Pinpoint the cell where the given text exists, returning its (x, y) midpoint coordinate. 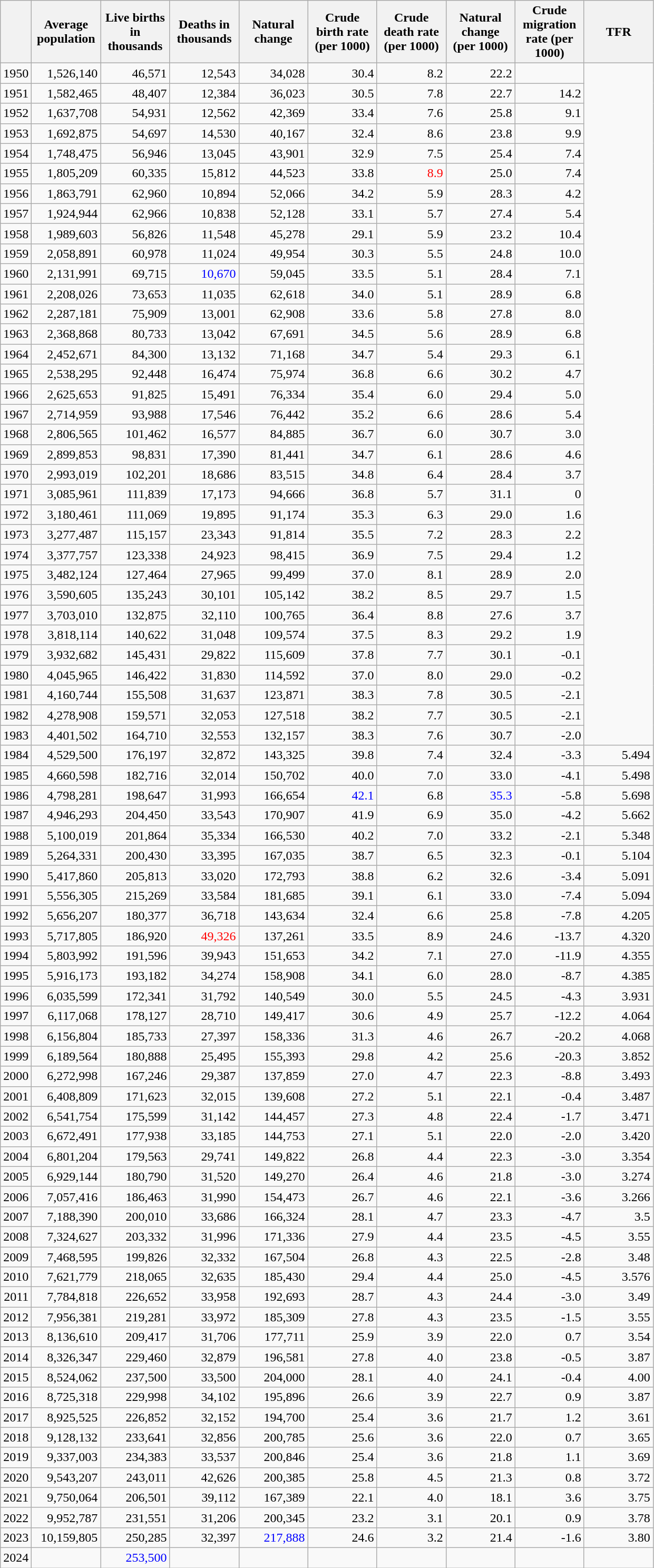
167,389 (273, 1497)
105,142 (273, 595)
1972 (16, 514)
177,938 (135, 1136)
4.9 (411, 1016)
1976 (16, 595)
26.4 (343, 1176)
5.0 (549, 394)
1974 (16, 554)
166,654 (273, 795)
60,335 (135, 173)
1986 (16, 795)
30.2 (481, 374)
41.9 (343, 815)
1998 (16, 1036)
9,337,003 (66, 1457)
186,920 (135, 936)
137,261 (273, 936)
6,272,998 (66, 1076)
17,546 (204, 414)
177,711 (273, 1337)
59,045 (273, 274)
1970 (16, 474)
-20.3 (549, 1056)
253,500 (135, 1557)
31,990 (204, 1196)
3,377,757 (66, 554)
-5.8 (549, 795)
137,859 (273, 1076)
31,048 (204, 635)
3.576 (619, 1277)
3.487 (619, 1096)
3.48 (619, 1257)
34.5 (343, 334)
1985 (16, 775)
2,899,853 (66, 454)
175,599 (135, 1116)
4.064 (619, 1016)
32,856 (204, 1437)
4.8 (411, 1116)
8.6 (411, 133)
1990 (16, 875)
1962 (16, 314)
1993 (16, 936)
4.320 (619, 936)
1954 (16, 153)
7,188,390 (66, 1216)
2004 (16, 1156)
33,500 (204, 1377)
2016 (16, 1397)
-1.7 (549, 1116)
2014 (16, 1357)
1978 (16, 635)
1,582,465 (66, 93)
31,792 (204, 996)
209,417 (135, 1337)
5,803,992 (66, 956)
1960 (16, 274)
1979 (16, 655)
9.9 (549, 133)
Live births in thousands (135, 32)
5,417,860 (66, 875)
23,343 (204, 534)
1973 (16, 534)
205,813 (135, 875)
132,875 (135, 615)
32,635 (204, 1277)
52,066 (273, 193)
16,577 (204, 434)
27.9 (343, 1236)
5.662 (619, 815)
10,670 (204, 274)
31.3 (343, 1036)
1963 (16, 334)
67,691 (273, 334)
92,448 (135, 374)
39.8 (343, 755)
102,201 (135, 474)
27.6 (481, 615)
Natural change (per 1000) (481, 32)
109,574 (273, 635)
215,269 (135, 895)
1.9 (549, 635)
2001 (16, 1096)
226,852 (135, 1417)
196,581 (273, 1357)
11,035 (204, 294)
176,197 (135, 755)
167,035 (273, 855)
84,885 (273, 434)
6.2 (411, 875)
1997 (16, 1016)
2003 (16, 1136)
100,765 (273, 615)
1983 (16, 735)
2009 (16, 1257)
185,309 (273, 1317)
3,277,487 (66, 534)
6.5 (411, 855)
27,397 (204, 1036)
2015 (16, 1377)
34.8 (343, 474)
40.2 (343, 835)
25.7 (481, 1016)
34.1 (343, 976)
21.3 (481, 1477)
3.354 (619, 1156)
75,974 (273, 374)
32,014 (204, 775)
-12.2 (549, 1016)
33,584 (204, 895)
32,110 (204, 615)
3.65 (619, 1437)
2,538,295 (66, 374)
192,693 (273, 1297)
6,672,491 (66, 1136)
24.1 (481, 1377)
33,020 (204, 875)
31,637 (204, 695)
1991 (16, 895)
149,822 (273, 1156)
-13.7 (549, 936)
204,000 (273, 1377)
22.2 (481, 73)
19,895 (204, 514)
2,058,891 (66, 254)
140,549 (273, 996)
182,716 (135, 775)
27.1 (343, 1136)
33,686 (204, 1216)
36.4 (343, 615)
5.094 (619, 895)
185,430 (273, 1277)
203,332 (135, 1236)
2.0 (549, 574)
84,300 (135, 354)
-3.4 (549, 875)
-11.9 (549, 956)
27.4 (481, 213)
13,045 (204, 153)
-4.7 (549, 1216)
18.1 (481, 1497)
30,101 (204, 595)
5,916,173 (66, 976)
26.6 (343, 1397)
3,590,605 (66, 595)
1996 (16, 996)
146,422 (135, 675)
9,750,064 (66, 1497)
29.3 (481, 354)
38.7 (343, 855)
140,622 (135, 635)
5.348 (619, 835)
2,287,181 (66, 314)
158,908 (273, 976)
1982 (16, 715)
32.6 (481, 875)
155,393 (273, 1056)
32,397 (204, 1537)
27.2 (343, 1096)
195,896 (273, 1397)
1984 (16, 755)
7,784,818 (66, 1297)
33.1 (343, 213)
-7.8 (549, 916)
30.1 (481, 655)
181,685 (273, 895)
7,468,595 (66, 1257)
198,647 (135, 795)
38.8 (343, 875)
31,706 (204, 1337)
-4.2 (549, 815)
5.698 (619, 795)
10.4 (549, 233)
6.9 (411, 815)
-1.5 (549, 1317)
3.274 (619, 1176)
94,666 (273, 494)
31.1 (481, 494)
5.091 (619, 875)
123,338 (135, 554)
159,571 (135, 715)
83,515 (273, 474)
30.6 (343, 1016)
166,324 (273, 1216)
44,523 (273, 173)
2007 (16, 1216)
-4.1 (549, 775)
8,725,318 (66, 1397)
149,270 (273, 1176)
2,208,026 (66, 294)
6.3 (411, 514)
6.4 (411, 474)
229,460 (135, 1357)
Crude birth rate (per 1000) (343, 32)
179,563 (135, 1156)
24,923 (204, 554)
29,822 (204, 655)
3.1 (411, 1517)
1964 (16, 354)
24.5 (481, 996)
99,499 (273, 574)
2.2 (549, 534)
91,174 (273, 514)
33.4 (343, 113)
139,608 (273, 1096)
233,641 (135, 1437)
180,377 (135, 916)
3.49 (619, 1297)
200,010 (135, 1216)
27.3 (343, 1116)
16,474 (204, 374)
36,718 (204, 916)
33.2 (481, 835)
48,407 (135, 93)
22.4 (481, 1116)
3.5 (619, 1216)
193,182 (135, 976)
11,548 (204, 233)
Average population (66, 32)
3,085,961 (66, 494)
172,793 (273, 875)
1992 (16, 916)
35.0 (481, 815)
7,956,381 (66, 1317)
135,243 (135, 595)
5.498 (619, 775)
62,966 (135, 213)
2006 (16, 1196)
35.2 (343, 414)
TFR (619, 32)
3.266 (619, 1196)
2,993,019 (66, 474)
234,383 (135, 1457)
127,464 (135, 574)
171,336 (273, 1236)
1,989,603 (66, 233)
2019 (16, 1457)
12,384 (204, 93)
14,530 (204, 133)
2005 (16, 1176)
56,946 (135, 153)
172,341 (135, 996)
28.0 (481, 976)
9.1 (549, 113)
35,334 (204, 835)
1,526,140 (66, 73)
101,462 (135, 434)
17,173 (204, 494)
1977 (16, 615)
45,278 (273, 233)
13,042 (204, 334)
5,264,331 (66, 855)
36,023 (273, 93)
1969 (16, 454)
31,206 (204, 1517)
2017 (16, 1417)
-8.7 (549, 976)
4.5 (411, 1477)
1959 (16, 254)
226,652 (135, 1297)
180,790 (135, 1176)
2018 (16, 1437)
3.471 (619, 1116)
4,946,293 (66, 815)
40.0 (343, 775)
3,932,682 (66, 655)
1951 (16, 93)
7,621,779 (66, 1277)
-3.3 (549, 755)
4,401,502 (66, 735)
115,609 (273, 655)
36.7 (343, 434)
69,715 (135, 274)
167,246 (135, 1076)
1971 (16, 494)
31,830 (204, 675)
10,159,805 (66, 1537)
15,812 (204, 173)
32,872 (204, 755)
35.4 (343, 394)
1.1 (549, 1457)
1953 (16, 133)
3.0 (549, 434)
2,625,653 (66, 394)
2,131,991 (66, 274)
186,463 (135, 1196)
33.8 (343, 173)
4,529,500 (66, 755)
6,408,809 (66, 1096)
200,430 (135, 855)
1999 (16, 1056)
29.7 (481, 595)
46,571 (135, 73)
217,888 (273, 1537)
62,618 (273, 294)
98,831 (135, 454)
6,117,068 (66, 1016)
9,543,207 (66, 1477)
231,551 (135, 1517)
3.852 (619, 1056)
31,520 (204, 1176)
7,324,627 (66, 1236)
171,623 (135, 1096)
33,958 (204, 1297)
4.205 (619, 916)
-0.5 (549, 1357)
167,504 (273, 1257)
39,112 (204, 1497)
243,011 (135, 1477)
34,102 (204, 1397)
2020 (16, 1477)
33,543 (204, 815)
52,128 (273, 213)
33,395 (204, 855)
31,996 (204, 1236)
143,325 (273, 755)
2002 (16, 1116)
23.3 (481, 1216)
1968 (16, 434)
37.8 (343, 655)
3.69 (619, 1457)
229,998 (135, 1397)
40,167 (273, 133)
76,442 (273, 414)
1988 (16, 835)
2011 (16, 1297)
98,415 (273, 554)
28,710 (204, 1016)
4.385 (619, 976)
8.8 (411, 615)
21.4 (481, 1537)
30.4 (343, 73)
-0.2 (549, 675)
25,495 (204, 1056)
4,278,908 (66, 715)
54,697 (135, 133)
1995 (16, 976)
144,457 (273, 1116)
5,717,805 (66, 936)
12,543 (204, 73)
10.0 (549, 254)
34.0 (343, 294)
185,733 (135, 1036)
2013 (16, 1337)
7.2 (411, 534)
15,491 (204, 394)
34,274 (204, 976)
1,924,944 (66, 213)
56,826 (135, 233)
30.0 (343, 996)
111,839 (135, 494)
204,450 (135, 815)
3.54 (619, 1337)
2,714,959 (66, 414)
14.2 (549, 93)
13,132 (204, 354)
2024 (16, 1557)
42.1 (343, 795)
115,157 (135, 534)
2022 (16, 1517)
8,136,610 (66, 1337)
-1.6 (549, 1537)
1,863,791 (66, 193)
123,871 (273, 695)
32,152 (204, 1417)
32,015 (204, 1096)
21.7 (481, 1417)
1981 (16, 695)
201,864 (135, 835)
-4.3 (549, 996)
2010 (16, 1277)
2012 (16, 1317)
30.3 (343, 254)
3,703,010 (66, 615)
3.2 (411, 1537)
3,180,461 (66, 514)
80,733 (135, 334)
1956 (16, 193)
20.1 (481, 1517)
1.6 (549, 514)
1955 (16, 173)
32,053 (204, 715)
145,431 (135, 655)
29.2 (481, 635)
9,952,787 (66, 1517)
6,189,564 (66, 1056)
25.9 (343, 1337)
4,160,744 (66, 695)
24.8 (481, 254)
3.72 (619, 1477)
24.4 (481, 1297)
4,045,965 (66, 675)
250,285 (135, 1537)
1.5 (549, 595)
Natural change (273, 32)
5.494 (619, 755)
39,943 (204, 956)
8,326,347 (66, 1357)
4.00 (619, 1377)
1958 (16, 233)
3.61 (619, 1417)
6,929,144 (66, 1176)
31,142 (204, 1116)
1957 (16, 213)
29.1 (343, 233)
32,879 (204, 1357)
91,825 (135, 394)
39.1 (343, 895)
33.6 (343, 314)
0.8 (549, 1477)
8,925,525 (66, 1417)
42,369 (273, 113)
164,710 (135, 735)
1967 (16, 414)
32,553 (204, 735)
32.9 (343, 153)
27,965 (204, 574)
3.75 (619, 1497)
5.6 (411, 334)
200,345 (273, 1517)
114,592 (273, 675)
166,530 (273, 835)
5,556,305 (66, 895)
76,334 (273, 394)
-7.4 (549, 895)
2021 (16, 1497)
1989 (16, 855)
42,626 (204, 1477)
36.9 (343, 554)
81,441 (273, 454)
33,185 (204, 1136)
4.355 (619, 956)
29.8 (343, 1056)
155,508 (135, 695)
75,909 (135, 314)
32.3 (481, 855)
3.78 (619, 1517)
5,656,207 (66, 916)
29,387 (204, 1076)
17,390 (204, 454)
4.068 (619, 1036)
71,168 (273, 354)
3.80 (619, 1537)
219,281 (135, 1317)
8.5 (411, 595)
1961 (16, 294)
1,692,875 (66, 133)
2,368,868 (66, 334)
-20.2 (549, 1036)
4,660,598 (66, 775)
93,988 (135, 414)
9,128,132 (66, 1437)
37.5 (343, 635)
8.3 (411, 635)
5.8 (411, 314)
143,634 (273, 916)
11,024 (204, 254)
18,686 (204, 474)
111,069 (135, 514)
8.1 (411, 574)
1,637,708 (66, 113)
200,846 (273, 1457)
6,801,204 (66, 1156)
6,156,804 (66, 1036)
54,931 (135, 113)
10,894 (204, 193)
199,826 (135, 1257)
73,653 (135, 294)
2023 (16, 1537)
180,888 (135, 1056)
0 (549, 494)
1,805,209 (66, 173)
1994 (16, 956)
29,741 (204, 1156)
62,908 (273, 314)
6,541,754 (66, 1116)
194,700 (273, 1417)
Crude death rate (per 1000) (411, 32)
191,596 (135, 956)
13,001 (204, 314)
3.493 (619, 1076)
149,417 (273, 1016)
60,978 (135, 254)
35.5 (343, 534)
154,473 (273, 1196)
28.7 (343, 1297)
1952 (16, 113)
2008 (16, 1236)
8.2 (411, 73)
43,901 (273, 153)
3,818,114 (66, 635)
1980 (16, 675)
178,127 (135, 1016)
237,500 (135, 1377)
32,332 (204, 1257)
10,838 (204, 213)
1965 (16, 374)
6,035,599 (66, 996)
3.931 (619, 996)
31,993 (204, 795)
62,960 (135, 193)
158,336 (273, 1036)
151,653 (273, 956)
206,501 (135, 1497)
Deaths in thousands (204, 32)
7,057,416 (66, 1196)
1975 (16, 574)
2,452,671 (66, 354)
1950 (16, 73)
218,065 (135, 1277)
1987 (16, 815)
200,785 (273, 1437)
127,518 (273, 715)
3,482,124 (66, 574)
12,562 (204, 113)
22.5 (481, 1257)
8,524,062 (66, 1377)
91,814 (273, 534)
33,972 (204, 1317)
5.104 (619, 855)
34,028 (273, 73)
-2.8 (549, 1257)
4,798,281 (66, 795)
33,537 (204, 1457)
49,954 (273, 254)
132,157 (273, 735)
170,907 (273, 815)
49,326 (204, 936)
1966 (16, 394)
144,753 (273, 1136)
-8.8 (549, 1076)
3.420 (619, 1136)
Crude migration rate (per 1000) (549, 32)
200,385 (273, 1477)
150,702 (273, 775)
-3.6 (549, 1196)
5,100,019 (66, 835)
2,806,565 (66, 434)
1,748,475 (66, 153)
2000 (16, 1076)
